Pinpoint the cell where the given text exists, returning its (x, y) midpoint coordinate. 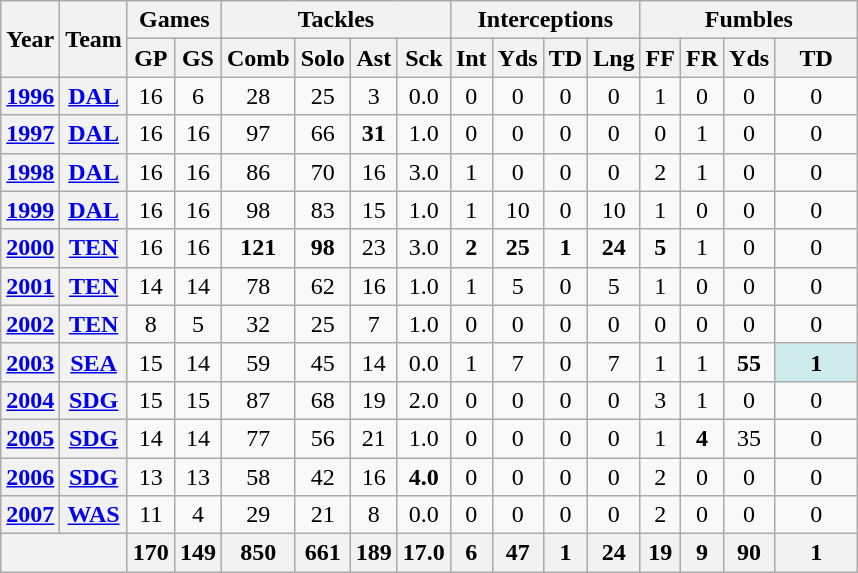
Ast (374, 58)
35 (750, 438)
55 (750, 362)
42 (322, 477)
149 (198, 553)
GS (198, 58)
66 (322, 134)
1999 (30, 210)
11 (150, 515)
Tackles (336, 20)
2006 (30, 477)
2007 (30, 515)
17.0 (424, 553)
2004 (30, 400)
2001 (30, 286)
58 (258, 477)
70 (322, 172)
FF (660, 58)
78 (258, 286)
Int (471, 58)
2005 (30, 438)
661 (322, 553)
2003 (30, 362)
Year (30, 39)
2000 (30, 248)
47 (518, 553)
Solo (322, 58)
29 (258, 515)
Interceptions (545, 20)
68 (322, 400)
1996 (30, 96)
1998 (30, 172)
86 (258, 172)
4.0 (424, 477)
77 (258, 438)
59 (258, 362)
GP (150, 58)
56 (322, 438)
Games (174, 20)
2002 (30, 324)
Comb (258, 58)
45 (322, 362)
189 (374, 553)
87 (258, 400)
62 (322, 286)
FR (702, 58)
850 (258, 553)
Sck (424, 58)
SEA (94, 362)
121 (258, 248)
31 (374, 134)
1997 (30, 134)
Fumbles (749, 20)
23 (374, 248)
Team (94, 39)
9 (702, 553)
90 (750, 553)
83 (322, 210)
97 (258, 134)
2.0 (424, 400)
170 (150, 553)
Lng (614, 58)
28 (258, 96)
WAS (94, 515)
32 (258, 324)
